Identify which cell holds the provided text, then report its (X, Y) central coordinate. 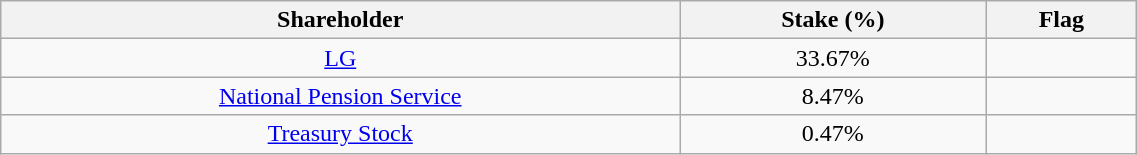
Flag (1062, 20)
0.47% (833, 134)
Shareholder (340, 20)
LG (340, 58)
8.47% (833, 96)
National Pension Service (340, 96)
33.67% (833, 58)
Stake (%) (833, 20)
Treasury Stock (340, 134)
